From the cell containing the given text, extract its center point as [X, Y] coordinate. 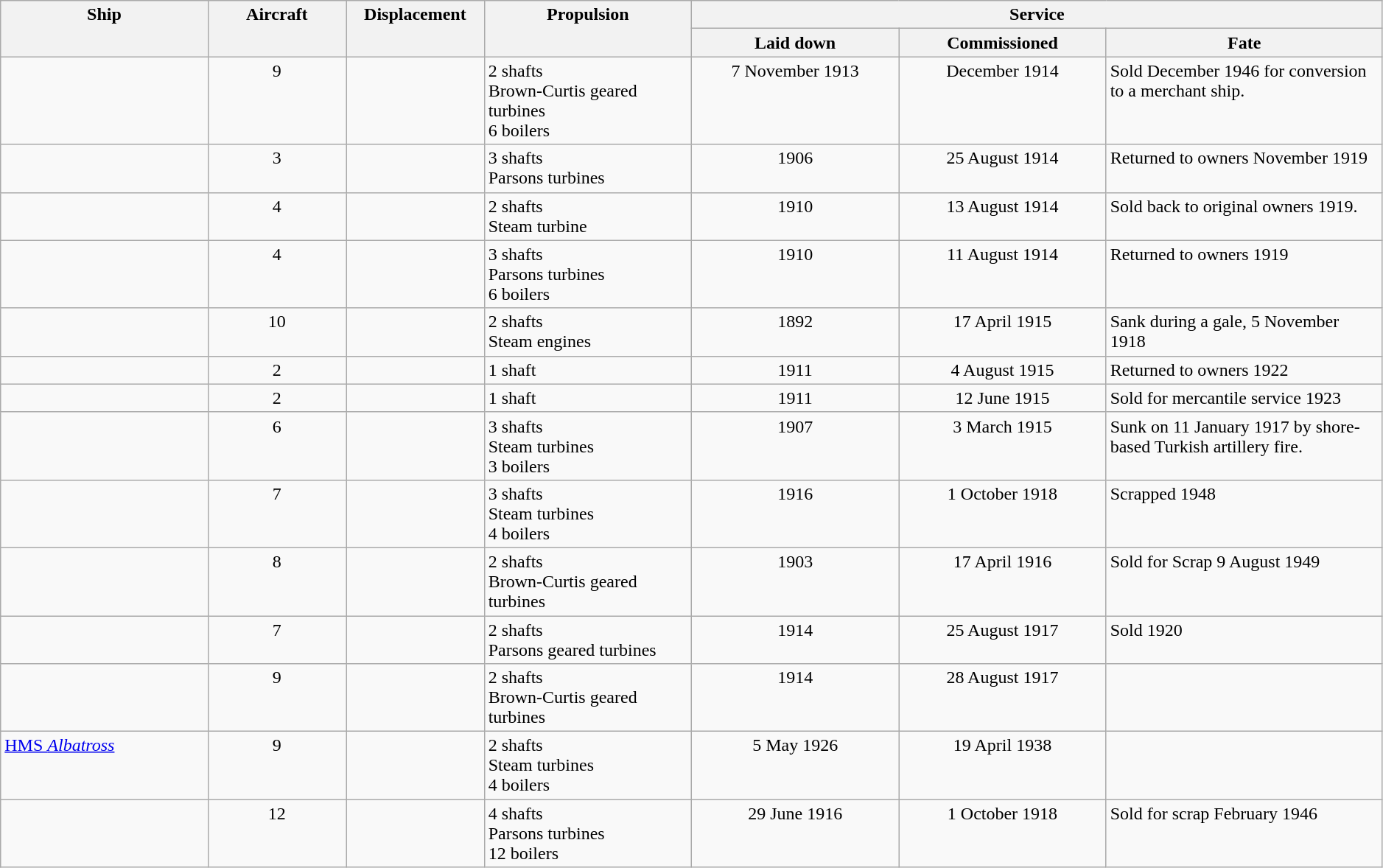
3 shaftsSteam turbines3 boilers [588, 446]
7 November 1913 [794, 100]
Sold December 1946 for conversion to a merchant ship. [1244, 100]
Ship [105, 29]
Displacement [416, 29]
13 August 1914 [1002, 217]
3 shaftsParsons turbines [588, 168]
1892 [794, 332]
17 April 1916 [1002, 581]
17 April 1915 [1002, 332]
5 May 1926 [794, 766]
2 shaftsBrown-Curtis geared turbines6 boilers [588, 100]
2 shaftsSteam turbine [588, 217]
3 March 1915 [1002, 446]
2 shaftsParsons geared turbines [588, 640]
3 shaftsParsons turbines6 boilers [588, 274]
Scrapped 1948 [1244, 514]
Sold 1920 [1244, 640]
Sank during a gale, 5 November 1918 [1244, 332]
2 shaftsSteam engines [588, 332]
Sold back to original owners 1919. [1244, 217]
4 August 1915 [1002, 370]
28 August 1917 [1002, 698]
Returned to owners 1919 [1244, 274]
1916 [794, 514]
December 1914 [1002, 100]
Fate [1244, 43]
Sold for Scrap 9 August 1949 [1244, 581]
4 shaftsParsons turbines12 boilers [588, 833]
Sold for mercantile service 1923 [1244, 398]
2 shaftsSteam turbines4 boilers [588, 766]
Sold for scrap February 1946 [1244, 833]
Aircraft [277, 29]
Returned to owners November 1919 [1244, 168]
8 [277, 581]
1906 [794, 168]
3 [277, 168]
12 [277, 833]
Laid down [794, 43]
Propulsion [588, 29]
25 August 1914 [1002, 168]
1907 [794, 446]
29 June 1916 [794, 833]
19 April 1938 [1002, 766]
Returned to owners 1922 [1244, 370]
6 [277, 446]
10 [277, 332]
Commissioned [1002, 43]
Service [1037, 15]
12 June 1915 [1002, 398]
11 August 1914 [1002, 274]
3 shaftsSteam turbines4 boilers [588, 514]
25 August 1917 [1002, 640]
1903 [794, 581]
Sunk on 11 January 1917 by shore-based Turkish artillery fire. [1244, 446]
HMS Albatross [105, 766]
